Find where the given text appears and provide that cell's center as [x, y] coordinate. 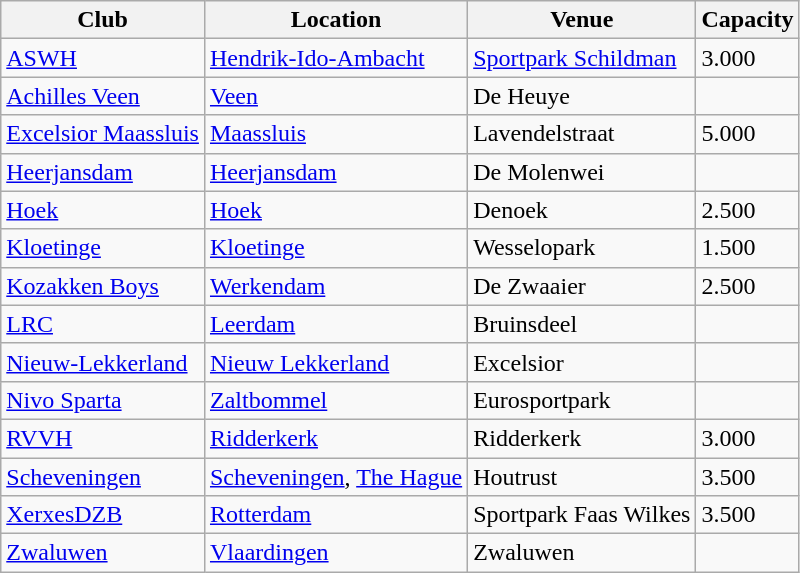
Nivo Sparta [103, 400]
Achilles Veen [103, 96]
Houtrust [582, 477]
Leerdam [336, 324]
Location [336, 20]
Sportpark Faas Wilkes [582, 515]
Club [103, 20]
Scheveningen, The Hague [336, 477]
XerxesDZB [103, 515]
1.500 [748, 248]
Kozakken Boys [103, 286]
Wesselopark [582, 248]
Rotterdam [336, 515]
Sportpark Schildman [582, 58]
De Zwaaier [582, 286]
Venue [582, 20]
De Molenwei [582, 172]
Excelsior [582, 362]
Denoek [582, 210]
Zaltbommel [336, 400]
Capacity [748, 20]
5.000 [748, 134]
Vlaardingen [336, 553]
RVVH [103, 438]
Maassluis [336, 134]
Nieuw-Lekkerland [103, 362]
Lavendelstraat [582, 134]
Bruinsdeel [582, 324]
Nieuw Lekkerland [336, 362]
LRC [103, 324]
Veen [336, 96]
Werkendam [336, 286]
Eurosportpark [582, 400]
Excelsior Maassluis [103, 134]
ASWH [103, 58]
Scheveningen [103, 477]
Hendrik-Ido-Ambacht [336, 58]
De Heuye [582, 96]
